Identify which cell holds the provided text, then report its [x, y] central coordinate. 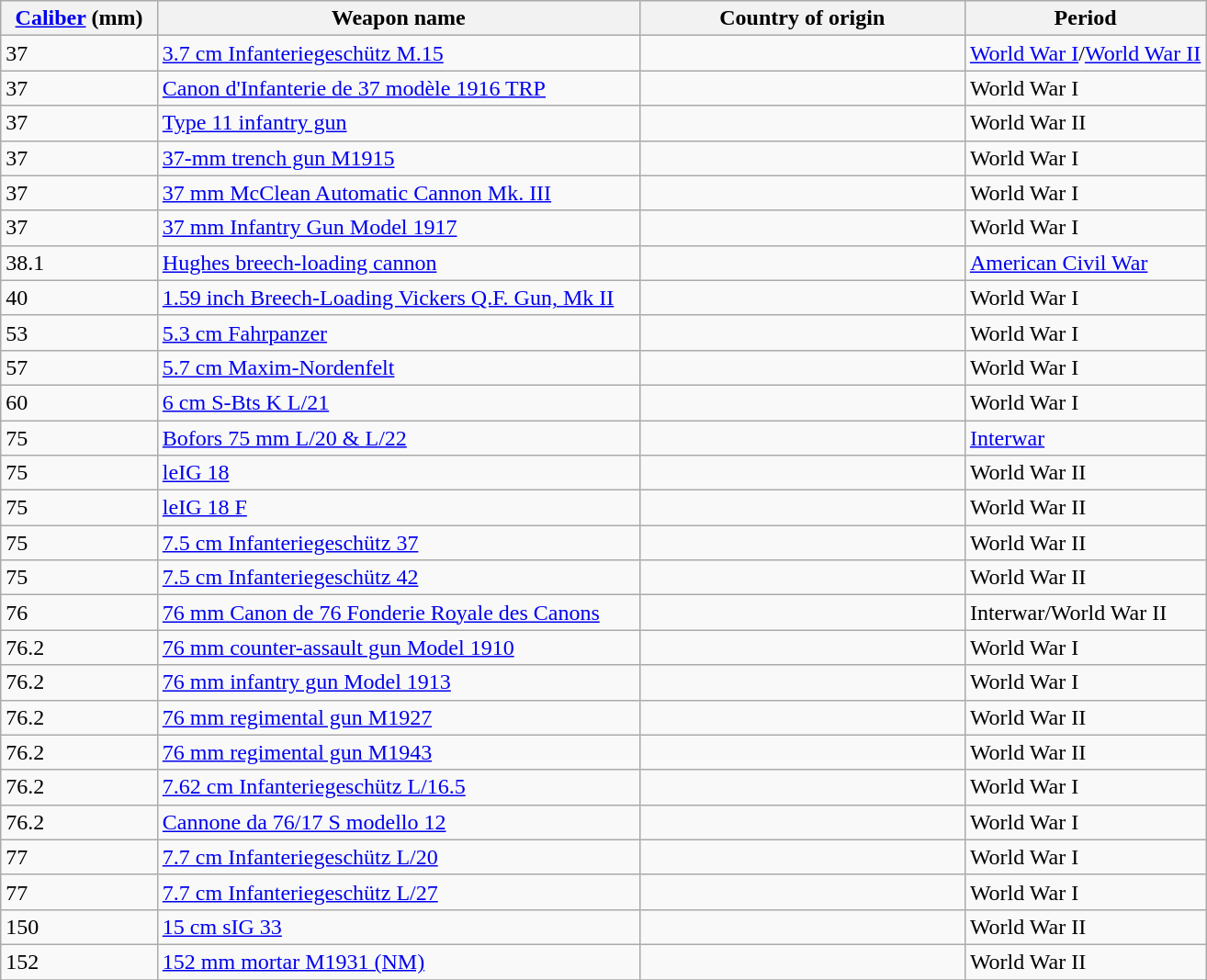
Country of origin [802, 18]
Interwar/World War II [1085, 613]
Bofors 75 mm L/20 & L/22 [399, 438]
76 [79, 613]
5.7 cm Maxim-Nordenfelt [399, 367]
150 [79, 927]
Interwar [1085, 438]
152 mm mortar M1931 (NM) [399, 962]
Hughes breech-loading cannon [399, 263]
Canon d'Infanterie de 37 modèle 1916 TRP [399, 88]
40 [79, 298]
Type 11 infantry gun [399, 123]
7.5 cm Infanteriegeschütz 37 [399, 543]
5.3 cm Fahrpanzer [399, 332]
76 mm infantry gun Model 1913 [399, 682]
15 cm sIG 33 [399, 927]
American Civil War [1085, 263]
7.5 cm Infanteriegeschütz 42 [399, 578]
Weapon name [399, 18]
57 [79, 367]
76 mm Canon de 76 Fonderie Royale des Canons [399, 613]
World War I/World War II [1085, 53]
leIG 18 [399, 473]
Caliber (mm) [79, 18]
76 mm regimental gun M1927 [399, 717]
60 [79, 402]
1.59 inch Breech-Loading Vickers Q.F. Gun, Mk II [399, 298]
3.7 cm Infanteriegeschütz M.15 [399, 53]
37 mm Infantry Gun Model 1917 [399, 228]
76 mm counter-assault gun Model 1910 [399, 648]
7.62 cm Infanteriegeschütz L/16.5 [399, 787]
152 [79, 962]
Period [1085, 18]
38.1 [79, 263]
37-mm trench gun M1915 [399, 158]
53 [79, 332]
Cannone da 76/17 S modello 12 [399, 822]
76 mm regimental gun M1943 [399, 752]
6 cm S-Bts K L/21 [399, 402]
7.7 cm Infanteriegeschütz L/20 [399, 857]
7.7 cm Infanteriegeschütz L/27 [399, 892]
leIG 18 F [399, 508]
37 mm McClean Automatic Cannon Mk. III [399, 193]
